Provide the (X, Y) coordinate of the cell's center where the given text is located.  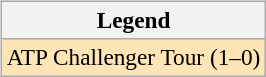
ATP Challenger Tour (1–0) (133, 57)
Legend (133, 20)
